Return the (x, y) coordinate for the center point of the cell that contains the specified text.  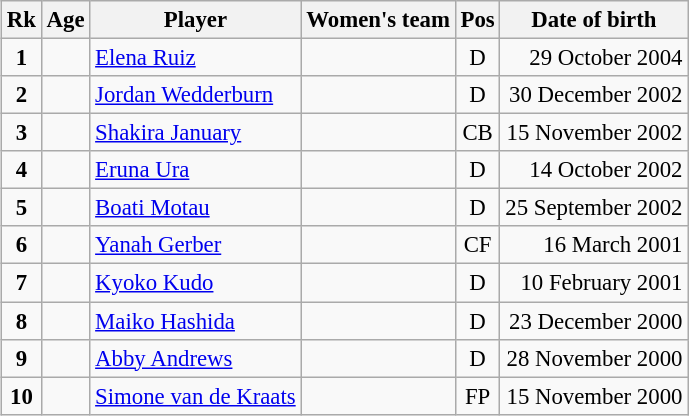
9 (22, 358)
Women's team (378, 20)
28 November 2000 (594, 358)
3 (22, 133)
14 October 2002 (594, 170)
15 November 2000 (594, 396)
Jordan Wedderburn (196, 95)
Pos (478, 20)
Date of birth (594, 20)
1 (22, 58)
4 (22, 170)
Maiko Hashida (196, 321)
Player (196, 20)
Simone van de Kraats (196, 396)
16 March 2001 (594, 245)
30 December 2002 (594, 95)
15 November 2002 (594, 133)
Abby Andrews (196, 358)
FP (478, 396)
10 February 2001 (594, 283)
Elena Ruiz (196, 58)
Kyoko Kudo (196, 283)
7 (22, 283)
Age (66, 20)
6 (22, 245)
25 September 2002 (594, 208)
2 (22, 95)
Shakira January (196, 133)
29 October 2004 (594, 58)
23 December 2000 (594, 321)
CF (478, 245)
Eruna Ura (196, 170)
5 (22, 208)
8 (22, 321)
Boati Motau (196, 208)
CB (478, 133)
Yanah Gerber (196, 245)
10 (22, 396)
Rk (22, 20)
